Provide the (x, y) coordinate of the cell's center where the given text is located.  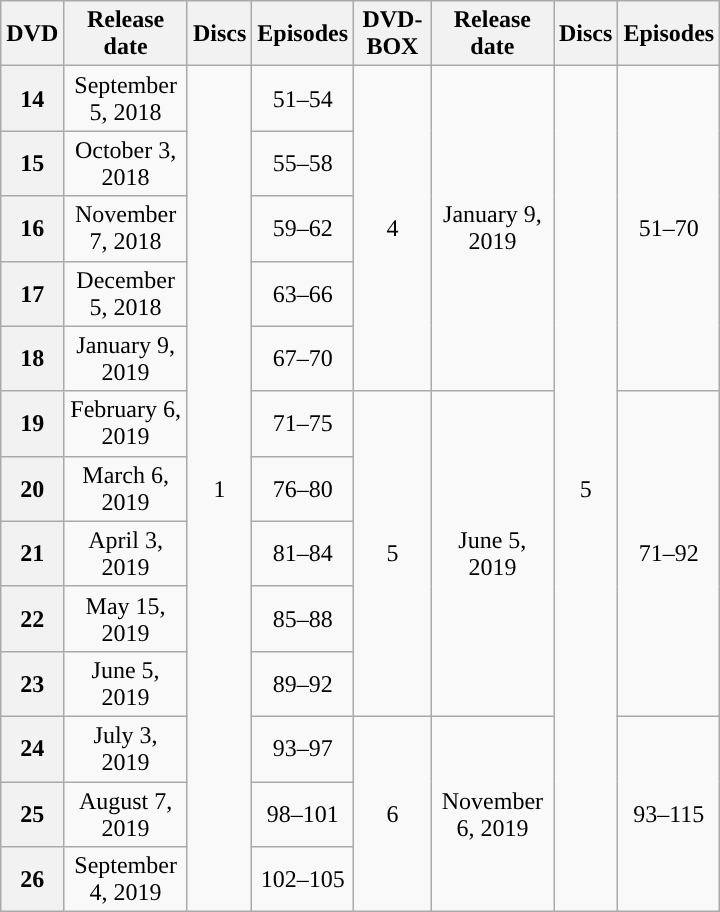
September 4, 2019 (126, 880)
55–58 (303, 164)
26 (32, 880)
59–62 (303, 228)
89–92 (303, 684)
September 5, 2018 (126, 98)
October 3, 2018 (126, 164)
May 15, 2019 (126, 618)
December 5, 2018 (126, 294)
16 (32, 228)
15 (32, 164)
August 7, 2019 (126, 814)
6 (393, 814)
67–70 (303, 358)
63–66 (303, 294)
19 (32, 424)
93–97 (303, 748)
85–88 (303, 618)
21 (32, 554)
DVD-BOX (393, 34)
November 7, 2018 (126, 228)
20 (32, 488)
81–84 (303, 554)
DVD (32, 34)
22 (32, 618)
April 3, 2019 (126, 554)
51–54 (303, 98)
March 6, 2019 (126, 488)
76–80 (303, 488)
23 (32, 684)
4 (393, 228)
February 6, 2019 (126, 424)
102–105 (303, 880)
98–101 (303, 814)
18 (32, 358)
71–92 (669, 554)
51–70 (669, 228)
14 (32, 98)
24 (32, 748)
July 3, 2019 (126, 748)
25 (32, 814)
1 (219, 489)
71–75 (303, 424)
November 6, 2019 (492, 814)
93–115 (669, 814)
17 (32, 294)
